Provide the [x, y] coordinate of the cell's center where the given text is located.  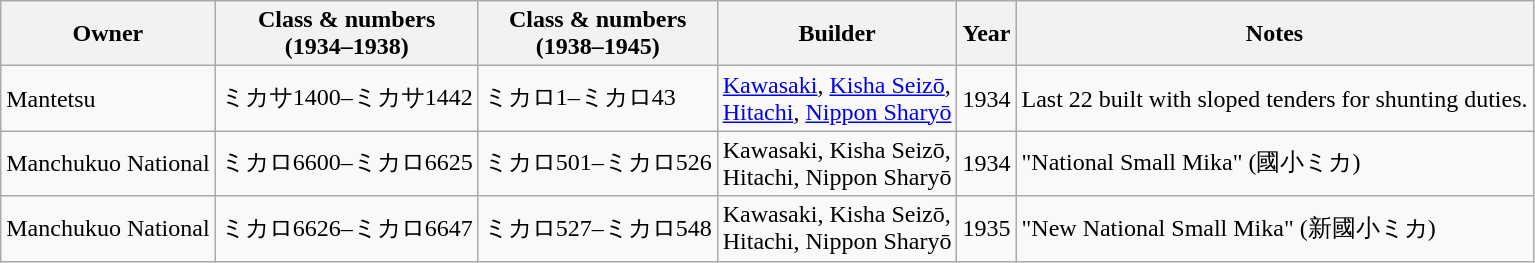
Builder [837, 34]
Notes [1274, 34]
ミカロ501–ミカロ526 [598, 164]
"National Small Mika" (國小ミカ) [1274, 164]
Class & numbers(1934–1938) [346, 34]
ミカロ6626–ミカロ6647 [346, 228]
Last 22 built with sloped tenders for shunting duties. [1274, 98]
ミカロ527–ミカロ548 [598, 228]
Year [986, 34]
Class & numbers(1938–1945) [598, 34]
ミカサ1400–ミカサ1442 [346, 98]
1935 [986, 228]
Owner [108, 34]
ミカロ1–ミカロ43 [598, 98]
ミカロ6600–ミカロ6625 [346, 164]
"New National Small Mika" (新國小ミカ) [1274, 228]
Mantetsu [108, 98]
